Determine the [x, y] coordinate at the center of the cell enclosing the given text.  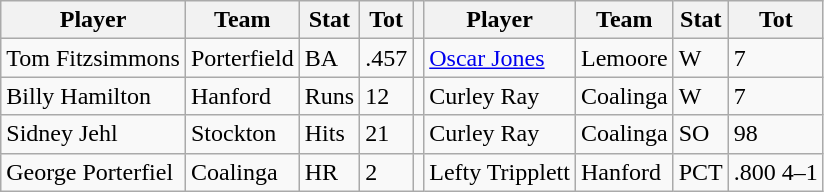
PCT [700, 172]
98 [776, 134]
.800 4–1 [776, 172]
SO [700, 134]
Runs [329, 96]
Billy Hamilton [94, 96]
Tom Fitzsimmons [94, 58]
Stockton [242, 134]
HR [329, 172]
Oscar Jones [500, 58]
George Porterfiel [94, 172]
Hits [329, 134]
Sidney Jehl [94, 134]
Lemoore [624, 58]
2 [386, 172]
21 [386, 134]
Lefty Tripplett [500, 172]
Porterfield [242, 58]
BA [329, 58]
12 [386, 96]
.457 [386, 58]
